Output the [x, y] coordinate of the center of the cell containing the given text.  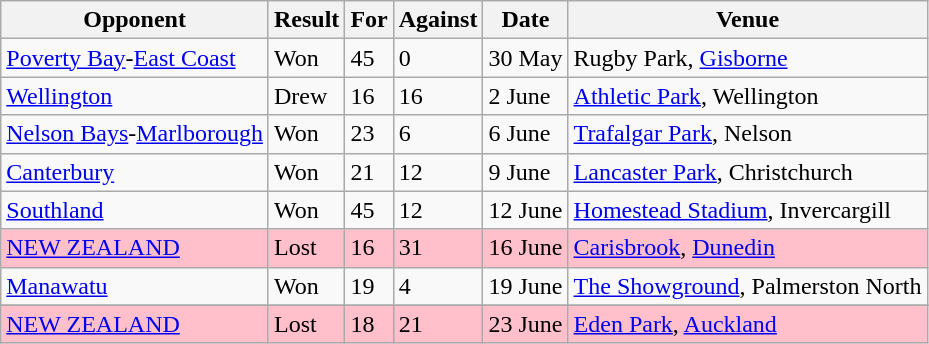
Against [438, 20]
Wellington [135, 96]
Opponent [135, 20]
Rugby Park, Gisborne [748, 58]
Southland [135, 210]
31 [438, 248]
Canterbury [135, 172]
2 June [526, 96]
Carisbrook, Dunedin [748, 248]
Poverty Bay-East Coast [135, 58]
Homestead Stadium, Invercargill [748, 210]
0 [438, 58]
Eden Park, Auckland [748, 324]
19 [369, 286]
30 May [526, 58]
Athletic Park, Wellington [748, 96]
The Showground, Palmerston North [748, 286]
6 [438, 134]
Trafalgar Park, Nelson [748, 134]
For [369, 20]
12 June [526, 210]
9 June [526, 172]
Drew [306, 96]
Nelson Bays-Marlborough [135, 134]
Manawatu [135, 286]
Date [526, 20]
23 June [526, 324]
23 [369, 134]
4 [438, 286]
Lancaster Park, Christchurch [748, 172]
Venue [748, 20]
19 June [526, 286]
18 [369, 324]
16 June [526, 248]
6 June [526, 134]
Result [306, 20]
